Determine the [X, Y] coordinate at the center of the cell enclosing the given text.  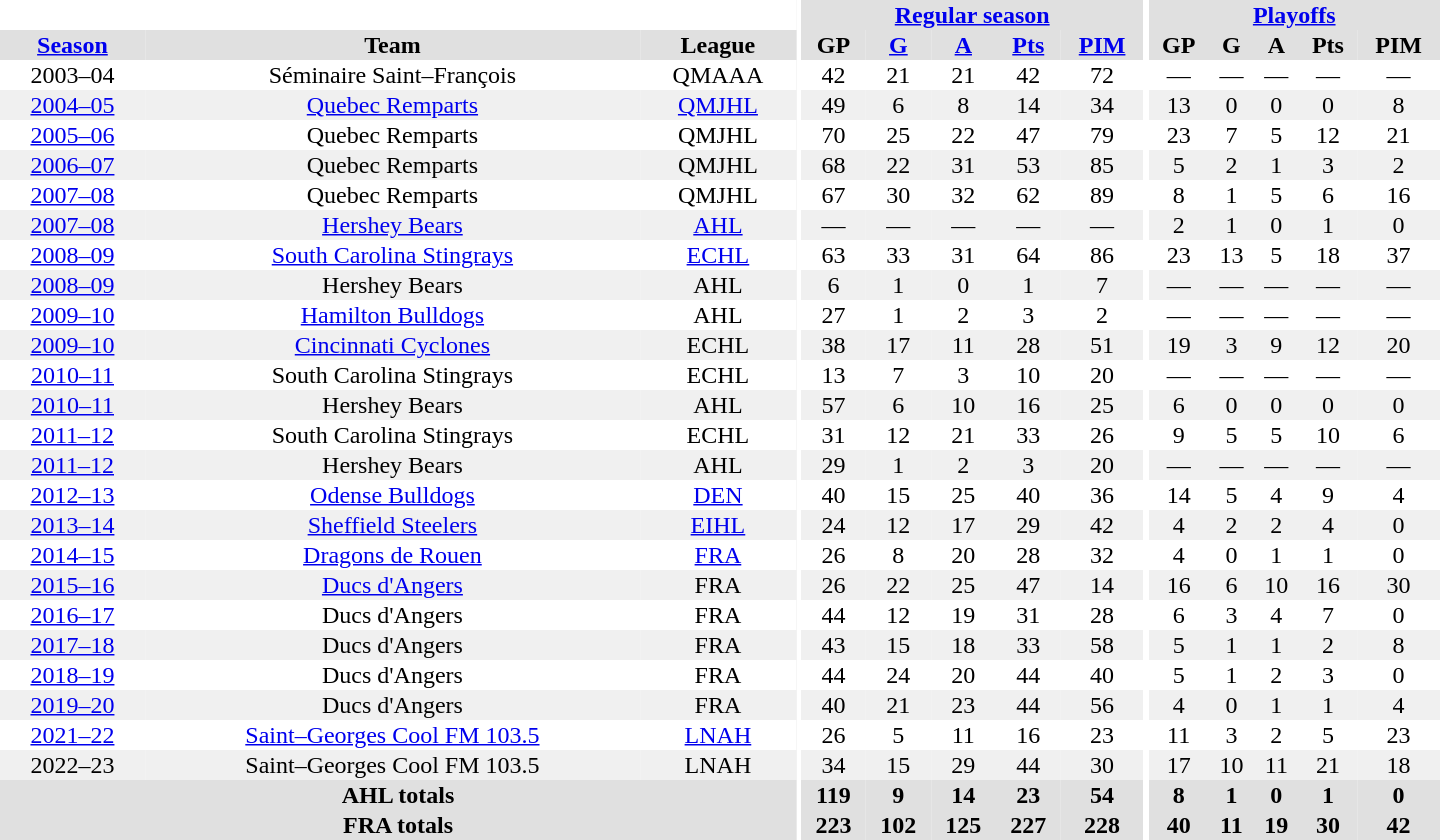
53 [1028, 165]
2003–04 [72, 75]
Playoffs [1294, 15]
63 [834, 255]
2015–16 [72, 585]
125 [964, 825]
51 [1102, 345]
67 [834, 195]
Regular season [972, 15]
89 [1102, 195]
58 [1102, 645]
102 [898, 825]
2014–15 [72, 555]
2016–17 [72, 615]
38 [834, 345]
Odense Bulldogs [392, 495]
EIHL [718, 525]
2013–14 [72, 525]
223 [834, 825]
119 [834, 795]
72 [1102, 75]
36 [1102, 495]
2005–06 [72, 135]
62 [1028, 195]
Season [72, 45]
85 [1102, 165]
228 [1102, 825]
2017–18 [72, 645]
Team [392, 45]
64 [1028, 255]
AHL totals [398, 795]
54 [1102, 795]
Hamilton Bulldogs [392, 315]
2004–05 [72, 105]
68 [834, 165]
Séminaire Saint–François [392, 75]
86 [1102, 255]
27 [834, 315]
2022–23 [72, 765]
League [718, 45]
37 [1398, 255]
QMAAA [718, 75]
Cincinnati Cyclones [392, 345]
79 [1102, 135]
43 [834, 645]
DEN [718, 495]
2019–20 [72, 705]
70 [834, 135]
Dragons de Rouen [392, 555]
2006–07 [72, 165]
56 [1102, 705]
2021–22 [72, 735]
2018–19 [72, 675]
57 [834, 405]
49 [834, 105]
2012–13 [72, 495]
Sheffield Steelers [392, 525]
227 [1028, 825]
FRA totals [398, 825]
